Scan for the cell matching the given text and deliver its [x, y] coordinate at center. 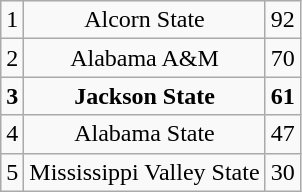
Alabama State [144, 134]
70 [282, 58]
92 [282, 20]
2 [12, 58]
Mississippi Valley State [144, 172]
47 [282, 134]
Alcorn State [144, 20]
5 [12, 172]
1 [12, 20]
30 [282, 172]
4 [12, 134]
61 [282, 96]
3 [12, 96]
Alabama A&M [144, 58]
Jackson State [144, 96]
